Pinpoint the cell where the given text exists, returning its [x, y] midpoint coordinate. 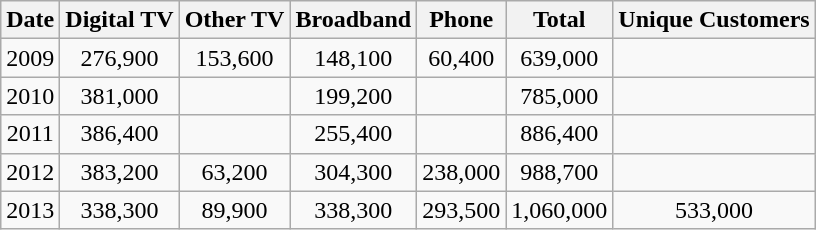
153,600 [234, 58]
639,000 [560, 58]
2009 [30, 58]
255,400 [354, 134]
60,400 [462, 58]
Digital TV [120, 20]
2010 [30, 96]
304,300 [354, 172]
148,100 [354, 58]
988,700 [560, 172]
383,200 [120, 172]
Other TV [234, 20]
381,000 [120, 96]
Broadband [354, 20]
89,900 [234, 210]
533,000 [714, 210]
Total [560, 20]
2011 [30, 134]
Phone [462, 20]
2013 [30, 210]
276,900 [120, 58]
293,500 [462, 210]
2012 [30, 172]
386,400 [120, 134]
785,000 [560, 96]
Unique Customers [714, 20]
Date [30, 20]
63,200 [234, 172]
238,000 [462, 172]
199,200 [354, 96]
1,060,000 [560, 210]
886,400 [560, 134]
